From the cell containing the given text, extract its center point as (x, y) coordinate. 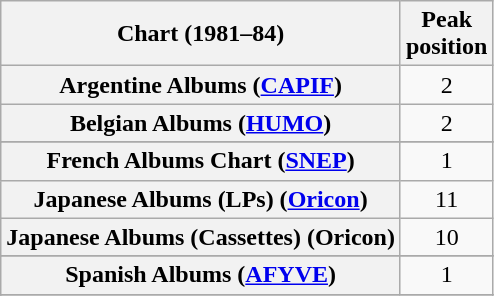
Peakposition (446, 34)
Japanese Albums (Cassettes) (Oricon) (201, 237)
Belgian Albums (HUMO) (201, 123)
Japanese Albums (LPs) (Oricon) (201, 199)
Argentine Albums (CAPIF) (201, 85)
10 (446, 237)
French Albums Chart (SNEP) (201, 161)
Chart (1981–84) (201, 34)
Spanish Albums (AFYVE) (201, 275)
11 (446, 199)
